Detect which cell encompasses the target text, then output its (x, y) center coordinate. 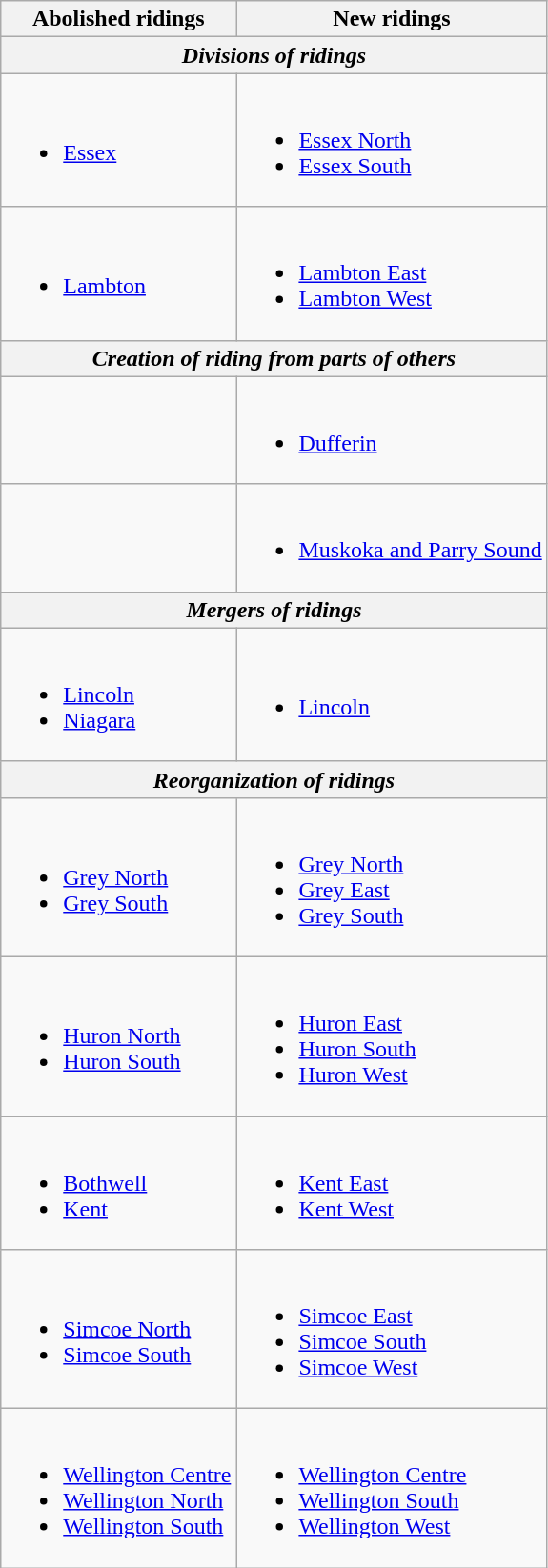
Wellington CentreWellington NorthWellington South (118, 1488)
Creation of riding from parts of others (274, 358)
Kent EastKent West (392, 1183)
Essex NorthEssex South (392, 140)
Huron NorthHuron South (118, 1036)
LincolnNiagara (118, 694)
Grey NorthGrey South (118, 876)
Simcoe EastSimcoe SouthSimcoe West (392, 1330)
BothwellKent (118, 1183)
Lincoln (392, 694)
Lambton (118, 273)
Reorganization of ridings (274, 779)
Abolished ridings (118, 19)
Huron EastHuron SouthHuron West (392, 1036)
Wellington CentreWellington SouthWellington West (392, 1488)
Divisions of ridings (274, 55)
Grey NorthGrey EastGrey South (392, 876)
Dufferin (392, 431)
Essex (118, 140)
Muskoka and Parry Sound (392, 537)
Lambton EastLambton West (392, 273)
Simcoe NorthSimcoe South (118, 1330)
Mergers of ridings (274, 610)
New ridings (392, 19)
